Extract the [x, y] coordinate from the center of the cell holding the provided text.  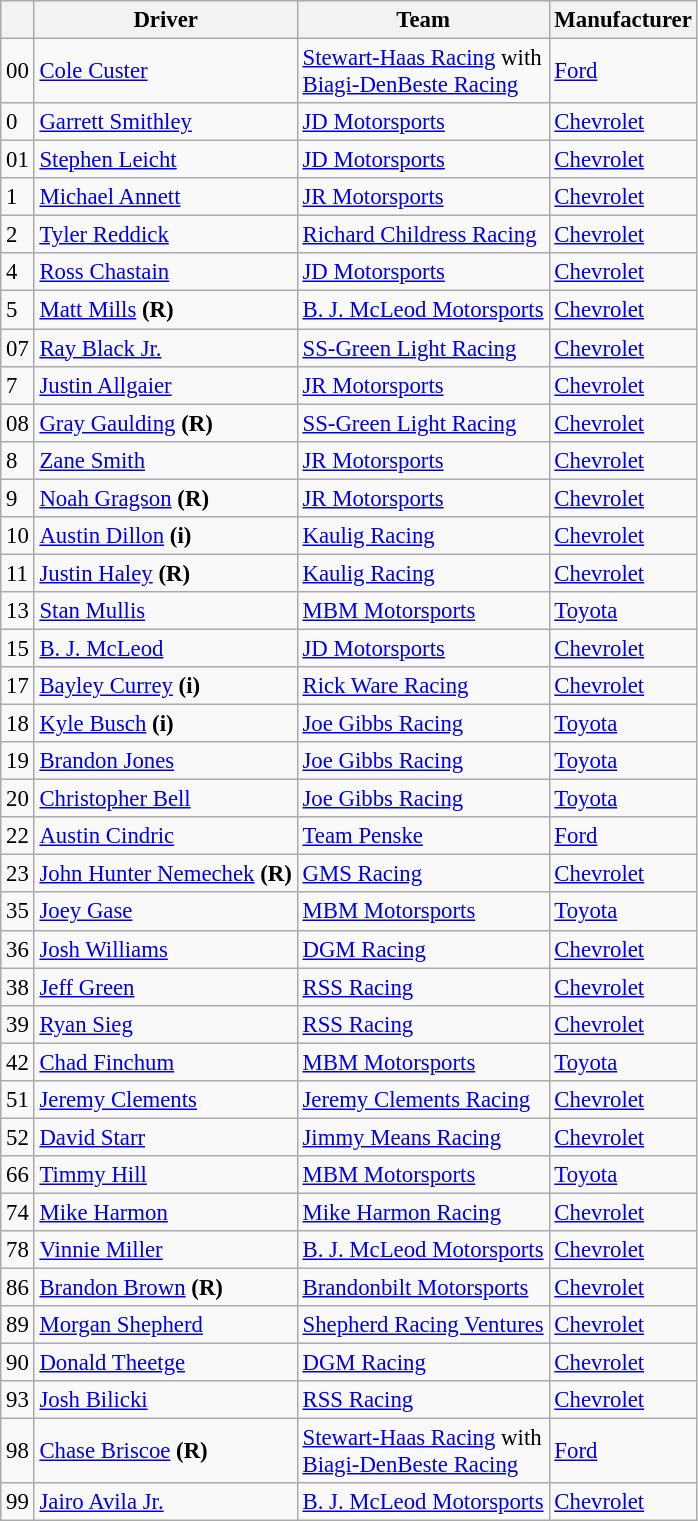
01 [18, 160]
17 [18, 686]
Ryan Sieg [166, 1024]
Zane Smith [166, 460]
Chad Finchum [166, 1062]
11 [18, 573]
42 [18, 1062]
B. J. McLeod [166, 648]
Driver [166, 20]
Richard Childress Racing [423, 235]
52 [18, 1137]
Kyle Busch (i) [166, 724]
Justin Allgaier [166, 385]
5 [18, 310]
GMS Racing [423, 874]
00 [18, 72]
90 [18, 1363]
Ross Chastain [166, 273]
Justin Haley (R) [166, 573]
Noah Gragson (R) [166, 498]
08 [18, 423]
93 [18, 1400]
Gray Gaulding (R) [166, 423]
7 [18, 385]
David Starr [166, 1137]
98 [18, 1452]
74 [18, 1212]
Team [423, 20]
78 [18, 1250]
Team Penske [423, 836]
2 [18, 235]
Matt Mills (R) [166, 310]
20 [18, 799]
19 [18, 761]
Austin Dillon (i) [166, 536]
Stan Mullis [166, 611]
Donald Theetge [166, 1363]
36 [18, 949]
13 [18, 611]
Cole Custer [166, 72]
18 [18, 724]
4 [18, 273]
35 [18, 912]
Shepherd Racing Ventures [423, 1325]
Jeff Green [166, 987]
1 [18, 197]
Austin Cindric [166, 836]
89 [18, 1325]
Tyler Reddick [166, 235]
22 [18, 836]
Michael Annett [166, 197]
Garrett Smithley [166, 122]
Josh Bilicki [166, 1400]
Jimmy Means Racing [423, 1137]
Joey Gase [166, 912]
Brandon Brown (R) [166, 1288]
66 [18, 1175]
Ray Black Jr. [166, 348]
15 [18, 648]
Timmy Hill [166, 1175]
Mike Harmon Racing [423, 1212]
Manufacturer [623, 20]
Josh Williams [166, 949]
86 [18, 1288]
8 [18, 460]
Vinnie Miller [166, 1250]
51 [18, 1100]
Jeremy Clements Racing [423, 1100]
0 [18, 122]
38 [18, 987]
Rick Ware Racing [423, 686]
Jeremy Clements [166, 1100]
Stephen Leicht [166, 160]
Brandonbilt Motorsports [423, 1288]
9 [18, 498]
Christopher Bell [166, 799]
10 [18, 536]
23 [18, 874]
Bayley Currey (i) [166, 686]
Chase Briscoe (R) [166, 1452]
Morgan Shepherd [166, 1325]
Brandon Jones [166, 761]
07 [18, 348]
39 [18, 1024]
John Hunter Nemechek (R) [166, 874]
Mike Harmon [166, 1212]
